Capture the cell that displays the provided text and extract its (X, Y) central coordinate. 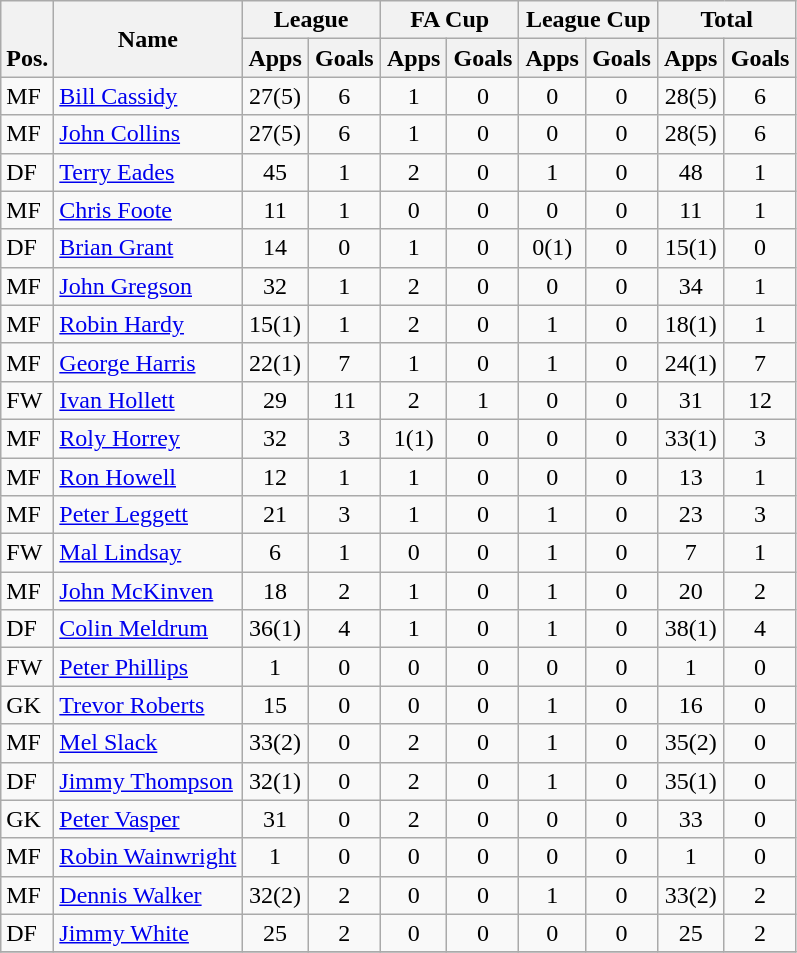
Peter Phillips (148, 667)
13 (692, 477)
20 (692, 591)
36(1) (276, 629)
Pos. (28, 39)
Ivan Hollett (148, 400)
48 (692, 172)
0(1) (552, 248)
45 (276, 172)
38(1) (692, 629)
John McKinven (148, 591)
John Collins (148, 134)
FA Cup (450, 20)
34 (692, 286)
23 (692, 515)
Mel Slack (148, 743)
33(1) (692, 438)
Peter Vasper (148, 819)
14 (276, 248)
Trevor Roberts (148, 705)
18(1) (692, 324)
Ron Howell (148, 477)
Name (148, 39)
Colin Meldrum (148, 629)
Roly Horrey (148, 438)
16 (692, 705)
22(1) (276, 362)
33 (692, 819)
Jimmy White (148, 933)
Dennis Walker (148, 895)
35(2) (692, 743)
Total (728, 20)
15 (276, 705)
29 (276, 400)
Chris Foote (148, 210)
Brian Grant (148, 248)
Robin Wainwright (148, 857)
George Harris (148, 362)
John Gregson (148, 286)
32(2) (276, 895)
League Cup (588, 20)
Terry Eades (148, 172)
Bill Cassidy (148, 96)
Mal Lindsay (148, 553)
Peter Leggett (148, 515)
24(1) (692, 362)
32(1) (276, 781)
21 (276, 515)
Robin Hardy (148, 324)
18 (276, 591)
League (312, 20)
Jimmy Thompson (148, 781)
35(1) (692, 781)
1(1) (414, 438)
